Find where the given text appears and provide that cell's center as [X, Y] coordinate. 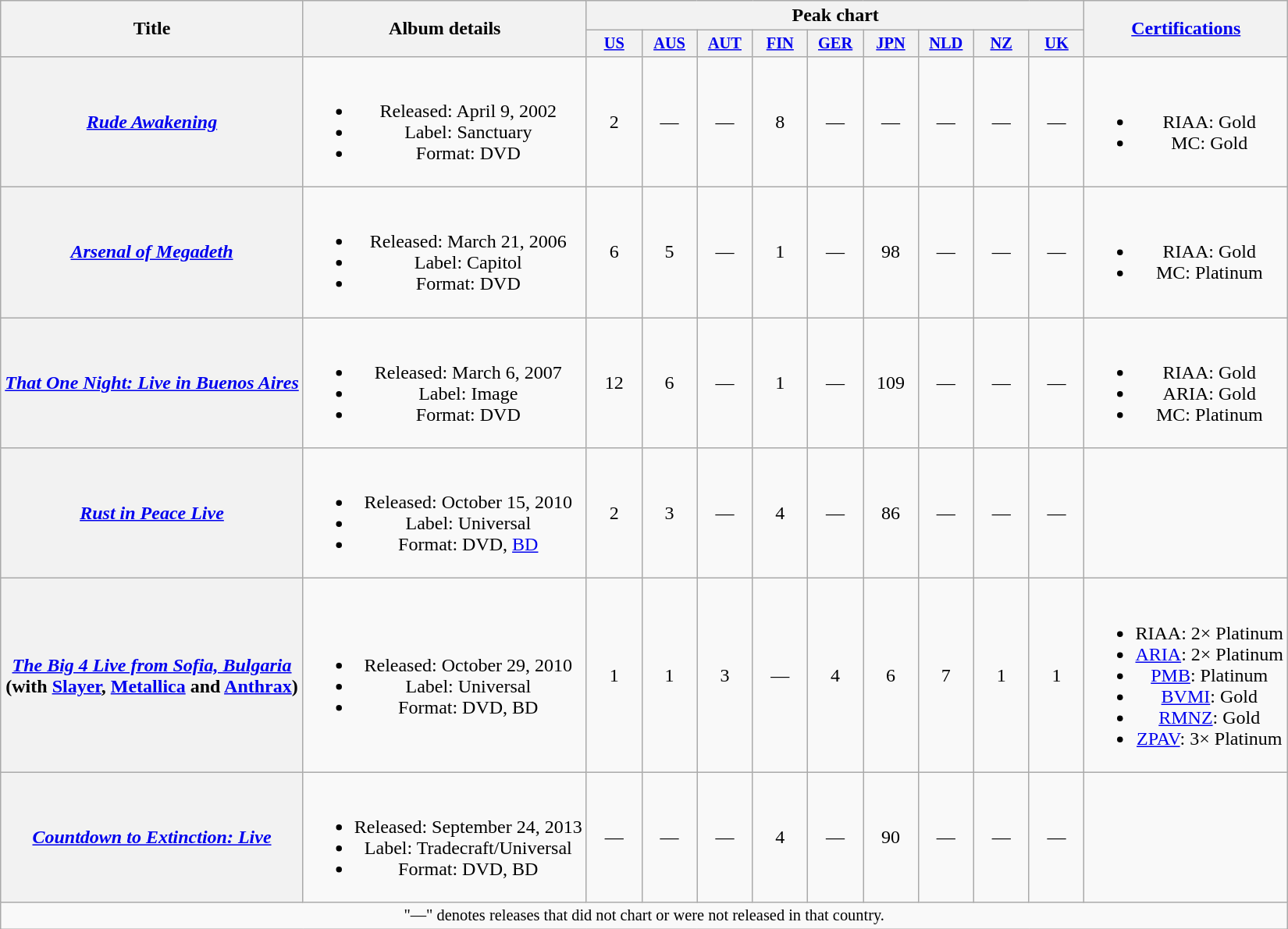
Title [152, 29]
RIAA: 2× PlatinumARIA: 2× PlatinumPMB: PlatinumBVMI: GoldRMNZ: GoldZPAV: 3× Platinum [1187, 675]
UK [1057, 44]
Certifications [1187, 29]
8 [781, 122]
AUS [670, 44]
7 [946, 675]
NLD [946, 44]
98 [891, 253]
RIAA: GoldARIA: GoldMC: Platinum [1187, 383]
"—" denotes releases that did not chart or were not released in that country. [645, 916]
Album details [445, 29]
US [614, 44]
The Big 4 Live from Sofia, Bulgaria(with Slayer, Metallica and Anthrax) [152, 675]
Released: April 9, 2002Label: SanctuaryFormat: DVD [445, 122]
Released: September 24, 2013Label: Tradecraft/UniversalFormat: DVD, BD [445, 837]
86 [891, 514]
Countdown to Extinction: Live [152, 837]
GER [835, 44]
FIN [781, 44]
AUT [724, 44]
Arsenal of Megadeth [152, 253]
Released: March 21, 2006Label: CapitolFormat: DVD [445, 253]
12 [614, 383]
109 [891, 383]
Released: March 6, 2007Label: ImageFormat: DVD [445, 383]
Released: October 29, 2010Label: UniversalFormat: DVD, BD [445, 675]
90 [891, 837]
5 [670, 253]
NZ [1001, 44]
Released: October 15, 2010Label: UniversalFormat: DVD, BD [445, 514]
Rust in Peace Live [152, 514]
RIAA: GoldMC: Gold [1187, 122]
Peak chart [835, 16]
Rude Awakening [152, 122]
That One Night: Live in Buenos Aires [152, 383]
RIAA: GoldMC: Platinum [1187, 253]
JPN [891, 44]
